Determine the (X, Y) coordinate at the center of the cell enclosing the given text.  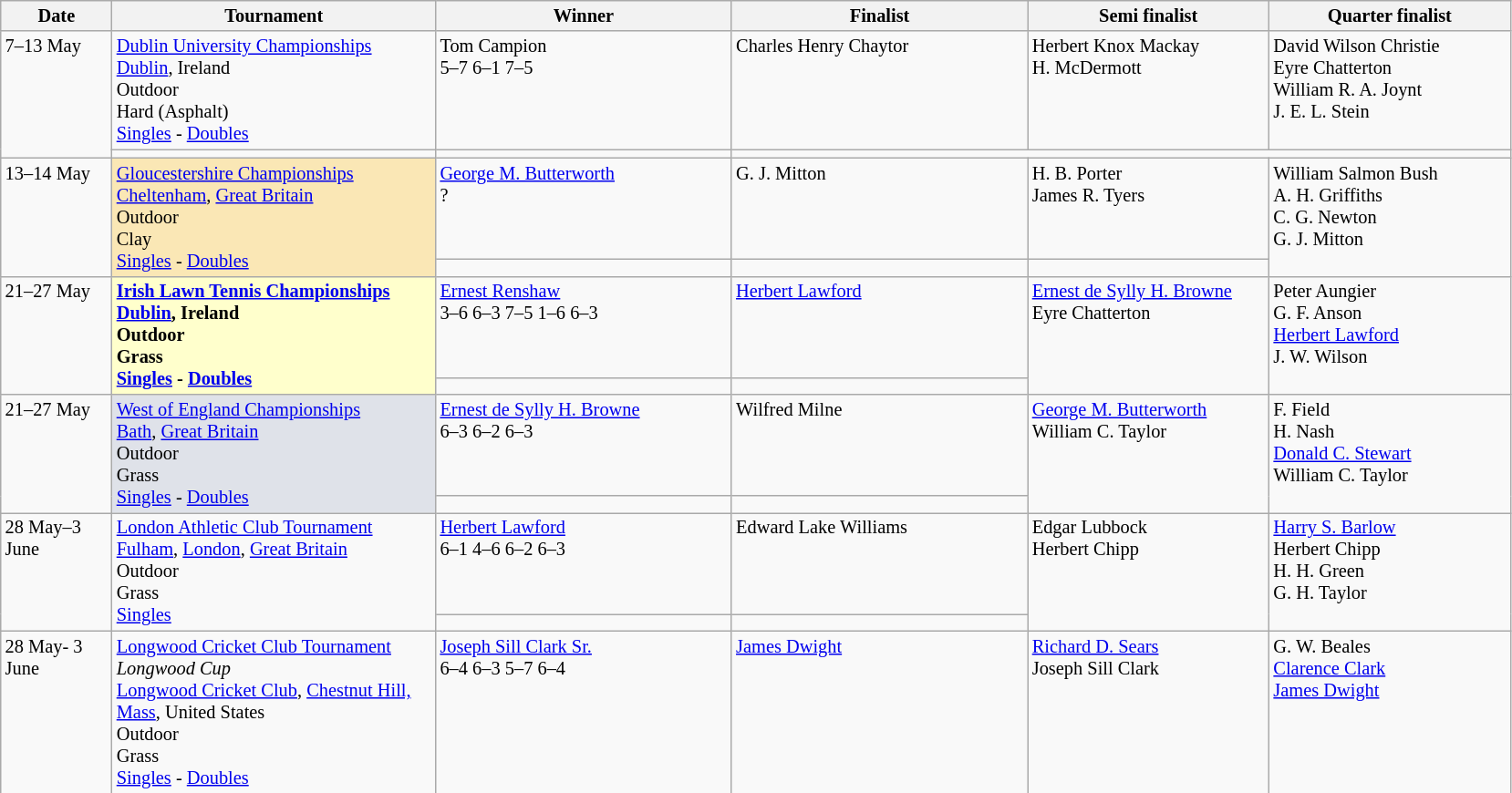
H. B. Porter James R. Tyers (1149, 208)
Gloucestershire Championships Cheltenham, Great BritainOutdoorClaySingles - Doubles (274, 217)
G. W. Beales Clarence Clark James Dwight (1390, 712)
Finalist (879, 15)
William Salmon Bush A. H. Griffiths C. G. Newton G. J. Mitton (1390, 217)
Edward Lake Williams (879, 563)
Edgar Lubbock Herbert Chipp (1149, 572)
James Dwight (879, 712)
Wilfred Milne (879, 445)
London Athletic Club Tournament Fulham, London, Great BritainOutdoorGrassSingles (274, 572)
Tom Campion5–7 6–1 7–5 (584, 90)
Dublin University Championships Dublin, IrelandOutdoor Hard (Asphalt)Singles - Doubles (274, 90)
Winner (584, 15)
Ernest de Sylly H. Browne Eyre Chatterton (1149, 335)
28 May- 3 June (57, 712)
Date (57, 15)
7–13 May (57, 95)
David Wilson Christie Eyre Chatterton William R. A. Joynt J. E. L. Stein (1390, 90)
Herbert Lawford6–1 4–6 6–2 6–3 (584, 563)
Herbert Lawford (879, 326)
G. J. Mitton (879, 208)
Longwood Cricket Club Tournament Longwood CupLongwood Cricket Club, Chestnut Hill, Mass, United StatesOutdoorGrassSingles - Doubles (274, 712)
13–14 May (57, 217)
28 May–3 June (57, 572)
Peter Aungier G. F. Anson Herbert Lawford J. W. Wilson (1390, 335)
Quarter finalist (1390, 15)
George M. Butterworth William C. Taylor (1149, 454)
Richard D. Sears Joseph Sill Clark (1149, 712)
Irish Lawn Tennis ChampionshipsDublin, IrelandOutdoor Grass Singles - Doubles (274, 335)
Semi finalist (1149, 15)
George M. Butterworth? (584, 208)
Charles Henry Chaytor (879, 90)
Joseph Sill Clark Sr.6–4 6–3 5–7 6–4 (584, 712)
Harry S. Barlow Herbert Chipp H. H. Green G. H. Taylor (1390, 572)
Ernest Renshaw3–6 6–3 7–5 1–6 6–3 (584, 326)
F. Field H. Nash Donald C. Stewart William C. Taylor (1390, 454)
Tournament (274, 15)
Herbert Knox Mackay H. McDermott (1149, 90)
West of England Championships Bath, Great BritainOutdoorGrassSingles - Doubles (274, 454)
Ernest de Sylly H. Browne6–3 6–2 6–3 (584, 445)
